For the text-containing cell, return its midpoint in [X, Y] coordinate format. 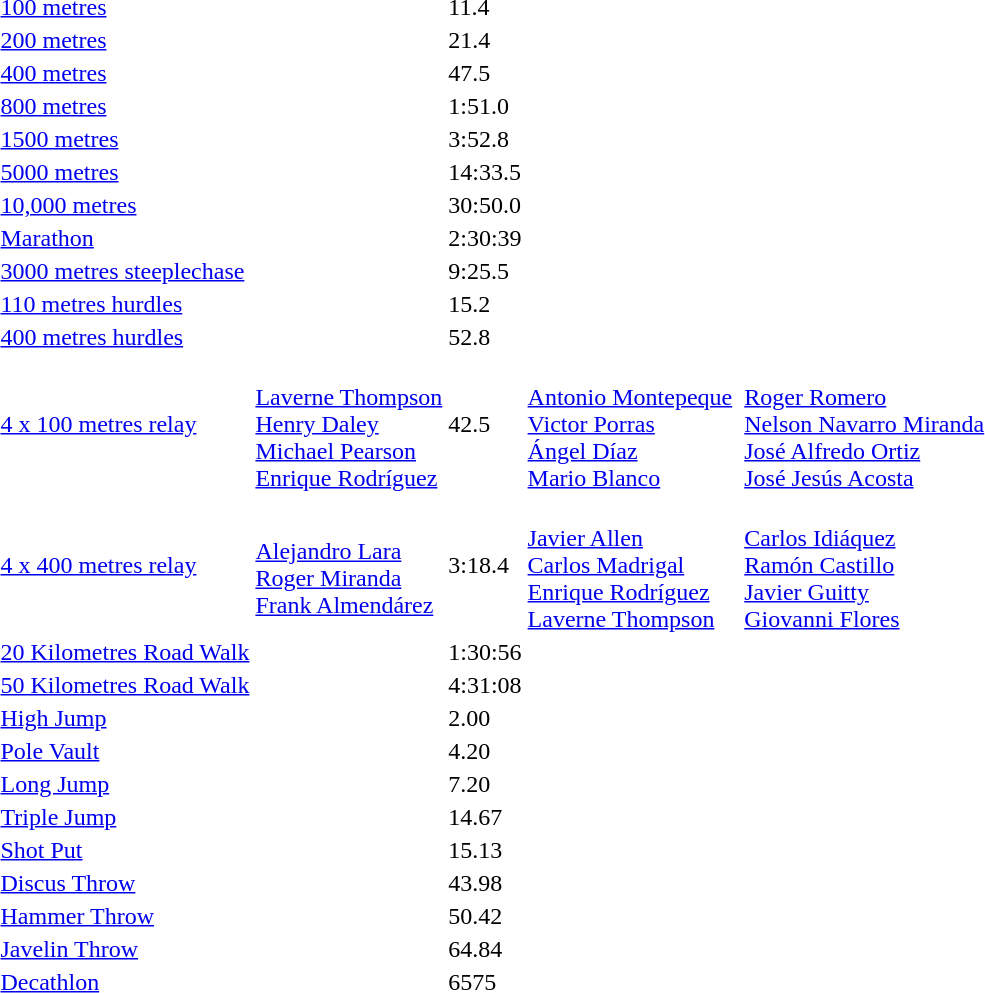
2.00 [485, 718]
Javier Allen Carlos Madrigal Enrique Rodríguez Laverne Thompson [630, 565]
3:18.4 [485, 565]
1:51.0 [485, 106]
47.5 [485, 73]
15.13 [485, 850]
50.42 [485, 916]
Antonio Montepeque Victor Porras Ángel Díaz Mario Blanco [630, 424]
42.5 [485, 424]
15.2 [485, 304]
52.8 [485, 337]
21.4 [485, 40]
14.67 [485, 817]
43.98 [485, 883]
3:52.8 [485, 139]
2:30:39 [485, 238]
14:33.5 [485, 172]
7.20 [485, 784]
64.84 [485, 949]
9:25.5 [485, 271]
Alejandro Lara Roger Miranda Frank Almendárez [349, 565]
30:50.0 [485, 205]
4:31:08 [485, 685]
4.20 [485, 751]
1:30:56 [485, 652]
Laverne Thompson Henry Daley Michael Pearson Enrique Rodríguez [349, 424]
